Determine the [x, y] coordinate at the center of the cell enclosing the given text.  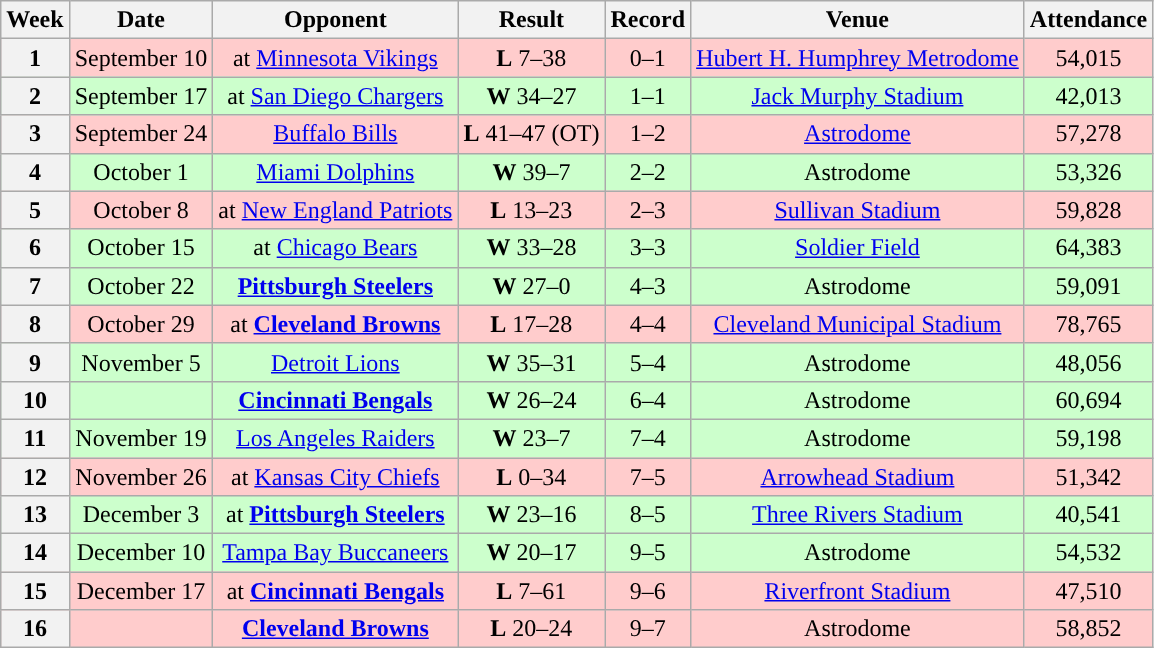
at Cincinnati Bengals [336, 591]
78,765 [1088, 324]
3 [35, 134]
W 26–24 [532, 400]
November 5 [141, 362]
at Kansas City Chiefs [336, 477]
14 [35, 553]
2–2 [648, 172]
Cleveland Browns [336, 629]
W 39–7 [532, 172]
Opponent [336, 20]
Soldier Field [858, 248]
L 41–47 (OT) [532, 134]
October 29 [141, 324]
53,326 [1088, 172]
Three Rivers Stadium [858, 515]
1–2 [648, 134]
1–1 [648, 96]
3–3 [648, 248]
October 1 [141, 172]
Los Angeles Raiders [336, 438]
8 [35, 324]
at New England Patriots [336, 210]
December 10 [141, 553]
54,532 [1088, 553]
1 [35, 58]
at Chicago Bears [336, 248]
September 17 [141, 96]
47,510 [1088, 591]
40,541 [1088, 515]
9–6 [648, 591]
8–5 [648, 515]
L 0–34 [532, 477]
51,342 [1088, 477]
at Minnesota Vikings [336, 58]
59,091 [1088, 286]
Result [532, 20]
12 [35, 477]
2–3 [648, 210]
5–4 [648, 362]
L 7–38 [532, 58]
Cleveland Municipal Stadium [858, 324]
October 15 [141, 248]
at Pittsburgh Steelers [336, 515]
W 23–16 [532, 515]
at San Diego Chargers [336, 96]
13 [35, 515]
September 10 [141, 58]
Tampa Bay Buccaneers [336, 553]
64,383 [1088, 248]
Week [35, 20]
59,198 [1088, 438]
5 [35, 210]
Sullivan Stadium [858, 210]
59,828 [1088, 210]
0–1 [648, 58]
48,056 [1088, 362]
September 24 [141, 134]
Buffalo Bills [336, 134]
W 20–17 [532, 553]
Hubert H. Humphrey Metrodome [858, 58]
L 17–28 [532, 324]
November 26 [141, 477]
Pittsburgh Steelers [336, 286]
W 33–28 [532, 248]
Date [141, 20]
Attendance [1088, 20]
W 27–0 [532, 286]
54,015 [1088, 58]
Venue [858, 20]
11 [35, 438]
December 3 [141, 515]
4–4 [648, 324]
W 23–7 [532, 438]
Cincinnati Bengals [336, 400]
7–5 [648, 477]
November 19 [141, 438]
Detroit Lions [336, 362]
at Cleveland Browns [336, 324]
December 17 [141, 591]
6 [35, 248]
9–7 [648, 629]
16 [35, 629]
9–5 [648, 553]
57,278 [1088, 134]
L 20–24 [532, 629]
42,013 [1088, 96]
4–3 [648, 286]
L 13–23 [532, 210]
L 7–61 [532, 591]
4 [35, 172]
15 [35, 591]
Arrowhead Stadium [858, 477]
October 8 [141, 210]
Jack Murphy Stadium [858, 96]
2 [35, 96]
W 34–27 [532, 96]
Record [648, 20]
W 35–31 [532, 362]
9 [35, 362]
7 [35, 286]
October 22 [141, 286]
Miami Dolphins [336, 172]
60,694 [1088, 400]
10 [35, 400]
Riverfront Stadium [858, 591]
58,852 [1088, 629]
6–4 [648, 400]
7–4 [648, 438]
